Determine the [X, Y] coordinate at the center of the cell enclosing the given text.  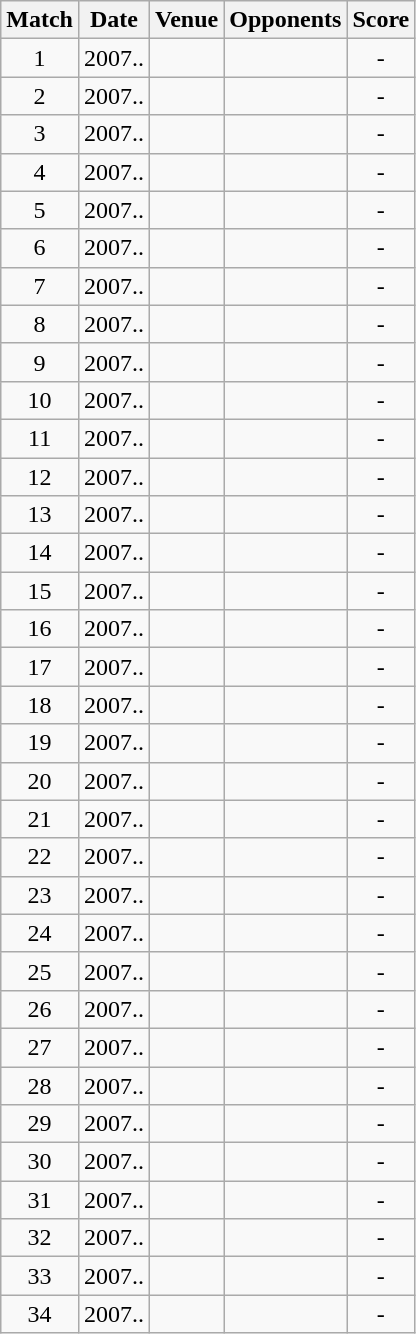
23 [40, 895]
Date [114, 20]
11 [40, 438]
19 [40, 743]
Venue [187, 20]
29 [40, 1124]
13 [40, 515]
9 [40, 362]
15 [40, 591]
8 [40, 324]
24 [40, 933]
31 [40, 1200]
17 [40, 667]
14 [40, 553]
21 [40, 819]
2 [40, 96]
Match [40, 20]
28 [40, 1085]
30 [40, 1162]
12 [40, 477]
Opponents [286, 20]
18 [40, 705]
4 [40, 172]
20 [40, 781]
1 [40, 58]
Score [381, 20]
32 [40, 1238]
16 [40, 629]
25 [40, 971]
10 [40, 400]
33 [40, 1276]
5 [40, 210]
7 [40, 286]
6 [40, 248]
34 [40, 1314]
22 [40, 857]
26 [40, 1009]
27 [40, 1047]
3 [40, 134]
